Return (x, y) of the center of cell containing provided text 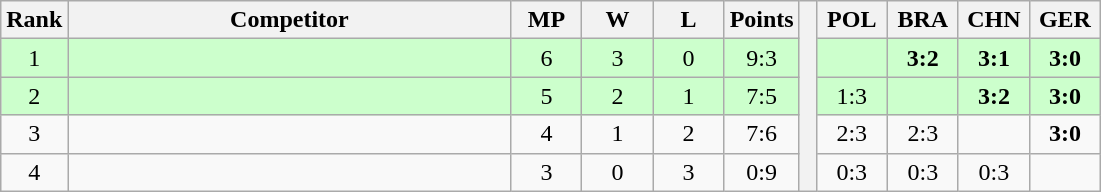
Points (762, 20)
Competitor (290, 20)
POL (852, 20)
7:6 (762, 134)
0:9 (762, 172)
CHN (994, 20)
W (618, 20)
6 (546, 58)
GER (1064, 20)
3:1 (994, 58)
MP (546, 20)
L (688, 20)
7:5 (762, 96)
1:3 (852, 96)
BRA (922, 20)
Rank (34, 20)
5 (546, 96)
9:3 (762, 58)
